From the cell containing the given text, extract its center point as (X, Y) coordinate. 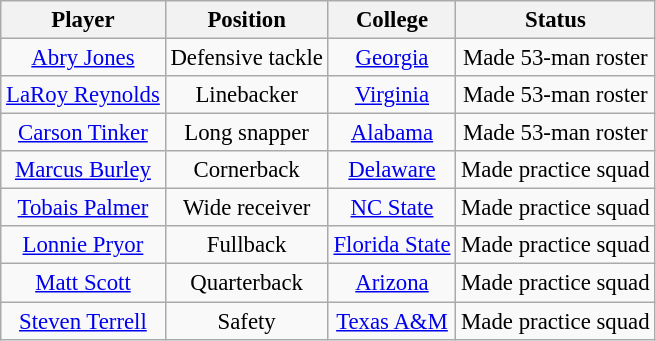
Abry Jones (83, 58)
Fullback (246, 245)
Player (83, 20)
Delaware (392, 170)
Marcus Burley (83, 170)
Virginia (392, 95)
Texas A&M (392, 321)
Quarterback (246, 283)
Matt Scott (83, 283)
Georgia (392, 58)
Linebacker (246, 95)
Status (556, 20)
Wide receiver (246, 208)
LaRoy Reynolds (83, 95)
Tobais Palmer (83, 208)
Defensive tackle (246, 58)
College (392, 20)
Arizona (392, 283)
Carson Tinker (83, 133)
Florida State (392, 245)
NC State (392, 208)
Safety (246, 321)
Steven Terrell (83, 321)
Long snapper (246, 133)
Position (246, 20)
Cornerback (246, 170)
Lonnie Pryor (83, 245)
Alabama (392, 133)
